Determine the [X, Y] coordinate at the center of the cell enclosing the given text.  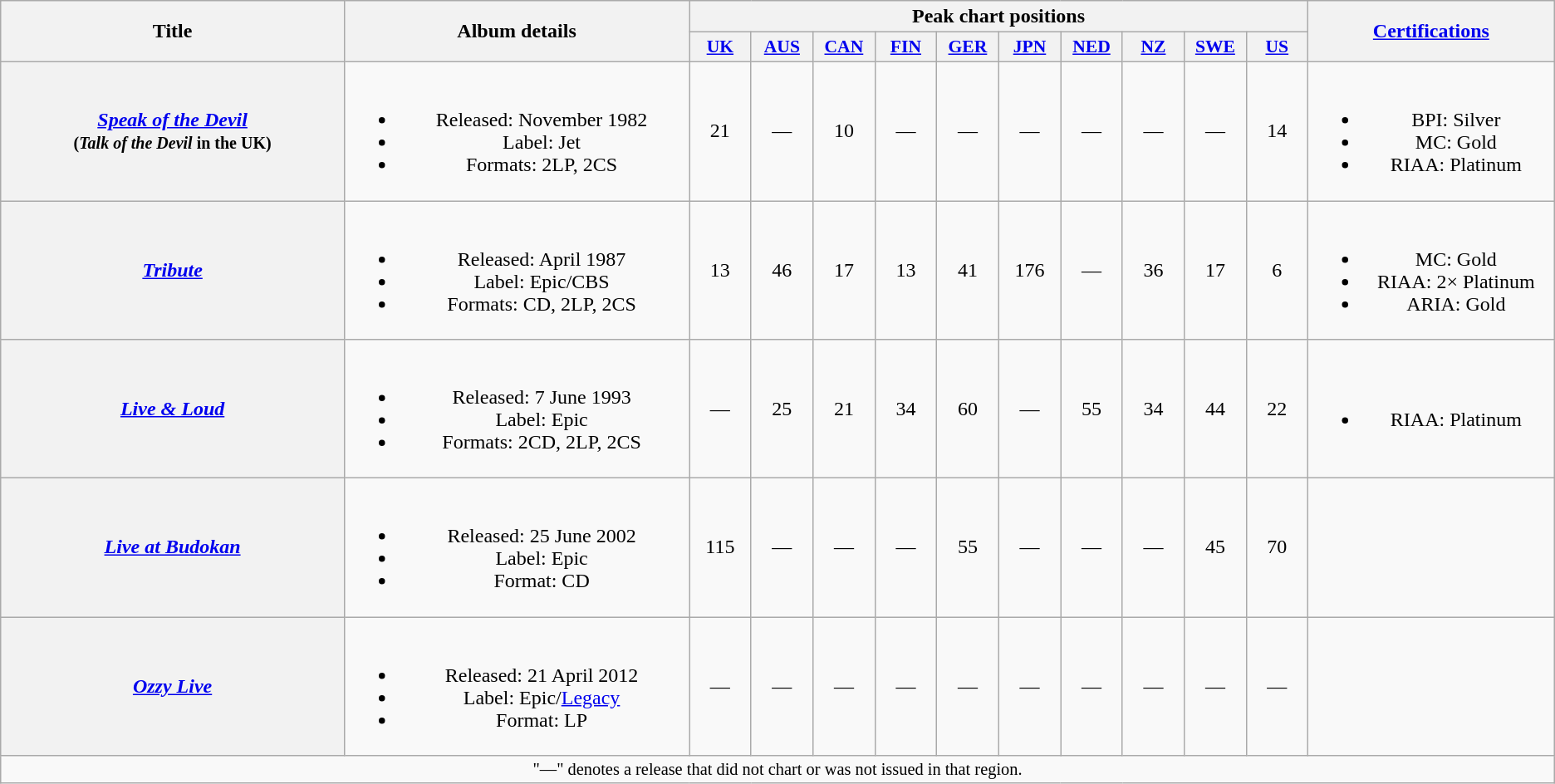
176 [1029, 271]
Tribute [173, 271]
60 [969, 409]
Certifications [1430, 32]
AUS [782, 47]
"—" denotes a release that did not chart or was not issued in that region. [777, 770]
Album details [517, 32]
Released: 21 April 2012Label: Epic/LegacyFormat: LP [517, 686]
FIN [905, 47]
Ozzy Live [173, 686]
41 [969, 271]
MC: GoldRIAA: 2× PlatinumARIA: Gold [1430, 271]
45 [1216, 548]
Released: 25 June 2002Label: EpicFormat: CD [517, 548]
6 [1277, 271]
36 [1153, 271]
NED [1091, 47]
14 [1277, 131]
22 [1277, 409]
Speak of the Devil(Talk of the Devil in the UK) [173, 131]
NZ [1153, 47]
Released: April 1987Label: Epic/CBSFormats: CD, 2LP, 2CS [517, 271]
70 [1277, 548]
115 [720, 548]
GER [969, 47]
44 [1216, 409]
JPN [1029, 47]
UK [720, 47]
Peak chart positions [998, 17]
10 [844, 131]
Released: November 1982Label: JetFormats: 2LP, 2CS [517, 131]
Live & Loud [173, 409]
BPI: SilverMC: GoldRIAA: Platinum [1430, 131]
Title [173, 32]
Live at Budokan [173, 548]
CAN [844, 47]
US [1277, 47]
25 [782, 409]
RIAA: Platinum [1430, 409]
SWE [1216, 47]
46 [782, 271]
Released: 7 June 1993Label: EpicFormats: 2CD, 2LP, 2CS [517, 409]
